Detect which cell encompasses the target text, then output its (X, Y) center coordinate. 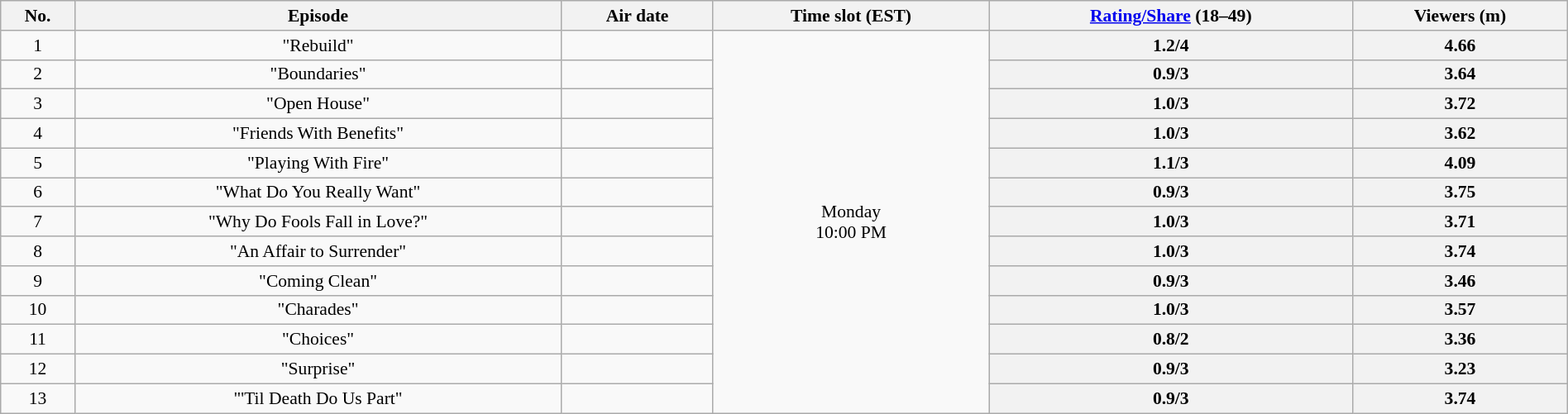
5 (38, 163)
3.57 (1460, 310)
1.2/4 (1171, 45)
No. (38, 16)
3.46 (1460, 281)
3.64 (1460, 74)
Rating/Share (18–49) (1171, 16)
"Boundaries" (318, 74)
4 (38, 134)
"What Do You Really Want" (318, 193)
Time slot (EST) (850, 16)
3.75 (1460, 193)
4.09 (1460, 163)
3.62 (1460, 134)
7 (38, 222)
"Why Do Fools Fall in Love?" (318, 222)
12 (38, 369)
2 (38, 74)
"Open House" (318, 104)
"Choices" (318, 340)
"Charades" (318, 310)
1.1/3 (1171, 163)
"An Affair to Surrender" (318, 251)
Monday10:00 PM (850, 221)
"Rebuild" (318, 45)
"Surprise" (318, 369)
11 (38, 340)
1 (38, 45)
"Friends With Benefits" (318, 134)
Episode (318, 16)
"Playing With Fire" (318, 163)
3.36 (1460, 340)
Air date (638, 16)
3.71 (1460, 222)
"'Til Death Do Us Part" (318, 398)
3.23 (1460, 369)
13 (38, 398)
3.72 (1460, 104)
4.66 (1460, 45)
Viewers (m) (1460, 16)
9 (38, 281)
"Coming Clean" (318, 281)
10 (38, 310)
3 (38, 104)
8 (38, 251)
6 (38, 193)
0.8/2 (1171, 340)
